Extract the (x, y) coordinate from the center of the cell holding the provided text.  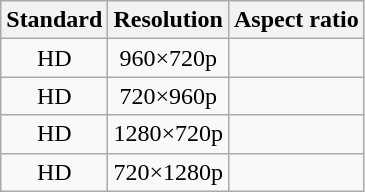
960×720p (168, 58)
Resolution (168, 20)
Aspect ratio (296, 20)
720×1280p (168, 172)
1280×720p (168, 134)
Standard (54, 20)
720×960p (168, 96)
